Return (x, y) of the center of cell containing provided text 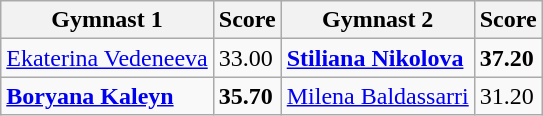
31.20 (508, 96)
Milena Baldassarri (378, 96)
Ekaterina Vedeneeva (108, 58)
35.70 (247, 96)
37.20 (508, 58)
33.00 (247, 58)
Boryana Kaleyn (108, 96)
Stiliana Nikolova (378, 58)
Gymnast 2 (378, 20)
Gymnast 1 (108, 20)
